Determine the [X, Y] coordinate at the center of the cell enclosing the given text.  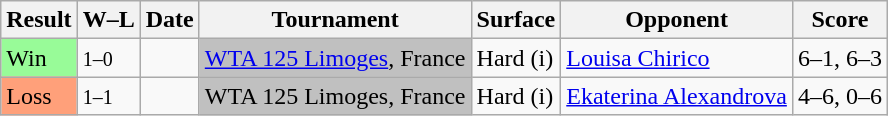
1–0 [108, 58]
Loss [39, 96]
Result [39, 20]
Win [39, 58]
6–1, 6–3 [840, 58]
1–1 [108, 96]
Louisa Chirico [677, 58]
Surface [516, 20]
Ekaterina Alexandrova [677, 96]
Tournament [335, 20]
Opponent [677, 20]
W–L [108, 20]
Date [170, 20]
Score [840, 20]
4–6, 0–6 [840, 96]
